Output the [x, y] coordinate of the center of the cell containing the given text.  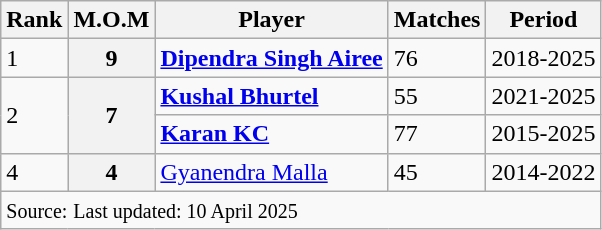
Kushal Bhurtel [272, 96]
Dipendra Singh Airee [272, 58]
Karan KC [272, 134]
2014-2022 [544, 172]
2021-2025 [544, 96]
Source: Last updated: 10 April 2025 [301, 210]
9 [112, 58]
45 [437, 172]
2015-2025 [544, 134]
2 [34, 115]
Rank [34, 20]
Player [272, 20]
2018-2025 [544, 58]
Gyanendra Malla [272, 172]
Period [544, 20]
7 [112, 115]
55 [437, 96]
77 [437, 134]
76 [437, 58]
1 [34, 58]
M.O.M [112, 20]
Matches [437, 20]
